Find where the given text appears and provide that cell's center as (x, y) coordinate. 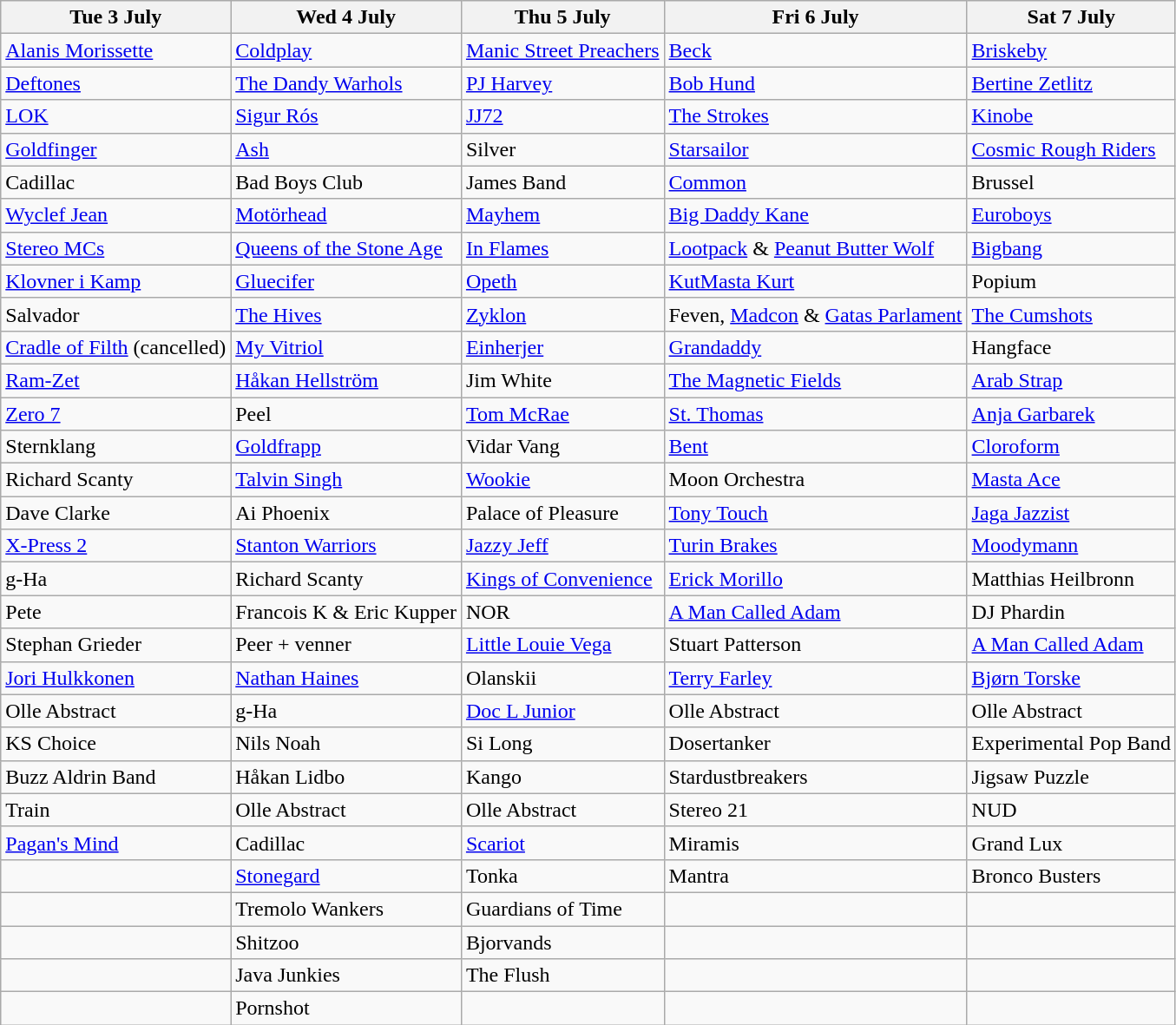
Talvin Singh (346, 480)
Bigbang (1071, 248)
Bob Hund (816, 83)
PJ Harvey (562, 83)
Ai Phoenix (346, 513)
The Dandy Warhols (346, 83)
Pete (116, 612)
Shitzoo (346, 942)
Little Louie Vega (562, 645)
Common (816, 182)
Cosmic Rough Riders (1071, 149)
Thu 5 July (562, 17)
Cloroform (1071, 447)
St. Thomas (816, 414)
Scariot (562, 843)
Goldfrapp (346, 447)
Kinobe (1071, 116)
Wookie (562, 480)
Peer + venner (346, 645)
The Flush (562, 976)
Stonegard (346, 876)
Goldfinger (116, 149)
Bjorvands (562, 942)
Doc L Junior (562, 711)
Tue 3 July (116, 17)
Jazzy Jeff (562, 546)
Grand Lux (1071, 843)
Erick Morillo (816, 579)
Sat 7 July (1071, 17)
Nathan Haines (346, 678)
Experimental Pop Band (1071, 744)
Tremolo Wankers (346, 909)
X-Press 2 (116, 546)
Train (116, 810)
Ash (346, 149)
Motörhead (346, 215)
Brussel (1071, 182)
Miramis (816, 843)
Stereo MCs (116, 248)
Anja Garbarek (1071, 414)
Einherjer (562, 347)
The Hives (346, 314)
Buzz Aldrin Band (116, 777)
Grandaddy (816, 347)
Beck (816, 50)
Guardians of Time (562, 909)
Terry Farley (816, 678)
Bjørn Torske (1071, 678)
The Cumshots (1071, 314)
JJ72 (562, 116)
Jori Hulkkonen (116, 678)
Håkan Hellström (346, 380)
Opeth (562, 281)
Feven, Madcon & Gatas Parlament (816, 314)
KS Choice (116, 744)
Stereo 21 (816, 810)
Salvador (116, 314)
Turin Brakes (816, 546)
Bertine Zetlitz (1071, 83)
Masta Ace (1071, 480)
Si Long (562, 744)
Matthias Heilbronn (1071, 579)
Popium (1071, 281)
In Flames (562, 248)
Silver (562, 149)
Francois K & Eric Kupper (346, 612)
Kango (562, 777)
Peel (346, 414)
Bent (816, 447)
Fri 6 July (816, 17)
Zyklon (562, 314)
Stephan Grieder (116, 645)
NOR (562, 612)
Moodymann (1071, 546)
Stardustbreakers (816, 777)
Coldplay (346, 50)
James Band (562, 182)
Java Junkies (346, 976)
Stanton Warriors (346, 546)
Queens of the Stone Age (346, 248)
Håkan Lidbo (346, 777)
Palace of Pleasure (562, 513)
Euroboys (1071, 215)
Starsailor (816, 149)
Pornshot (346, 1009)
Stuart Patterson (816, 645)
Olanskii (562, 678)
Briskeby (1071, 50)
Hangface (1071, 347)
The Strokes (816, 116)
Bad Boys Club (346, 182)
Tom McRae (562, 414)
Mayhem (562, 215)
Cradle of Filth (cancelled) (116, 347)
Arab Strap (1071, 380)
Tonka (562, 876)
Mantra (816, 876)
KutMasta Kurt (816, 281)
Deftones (116, 83)
Gluecifer (346, 281)
Kings of Convenience (562, 579)
My Vitriol (346, 347)
Klovner i Kamp (116, 281)
Dave Clarke (116, 513)
Jim White (562, 380)
Ram-Zet (116, 380)
Nils Noah (346, 744)
Pagan's Mind (116, 843)
DJ Phardin (1071, 612)
Bronco Busters (1071, 876)
Vidar Vang (562, 447)
Sternklang (116, 447)
Big Daddy Kane (816, 215)
Wed 4 July (346, 17)
Manic Street Preachers (562, 50)
Dosertanker (816, 744)
The Magnetic Fields (816, 380)
Moon Orchestra (816, 480)
Jaga Jazzist (1071, 513)
Sigur Rós (346, 116)
Zero 7 (116, 414)
Wyclef Jean (116, 215)
NUD (1071, 810)
Tony Touch (816, 513)
LOK (116, 116)
Alanis Morissette (116, 50)
Jigsaw Puzzle (1071, 777)
Lootpack & Peanut Butter Wolf (816, 248)
